Detect which cell encompasses the target text, then output its (X, Y) center coordinate. 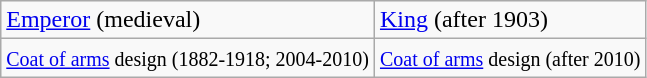
Coat of arms design (after 2010) (510, 58)
Coat of arms design (1882-1918; 2004-2010) (188, 58)
Emperor (medieval) (188, 20)
King (after 1903) (510, 20)
